Extract the (X, Y) coordinate from the center of the cell holding the provided text.  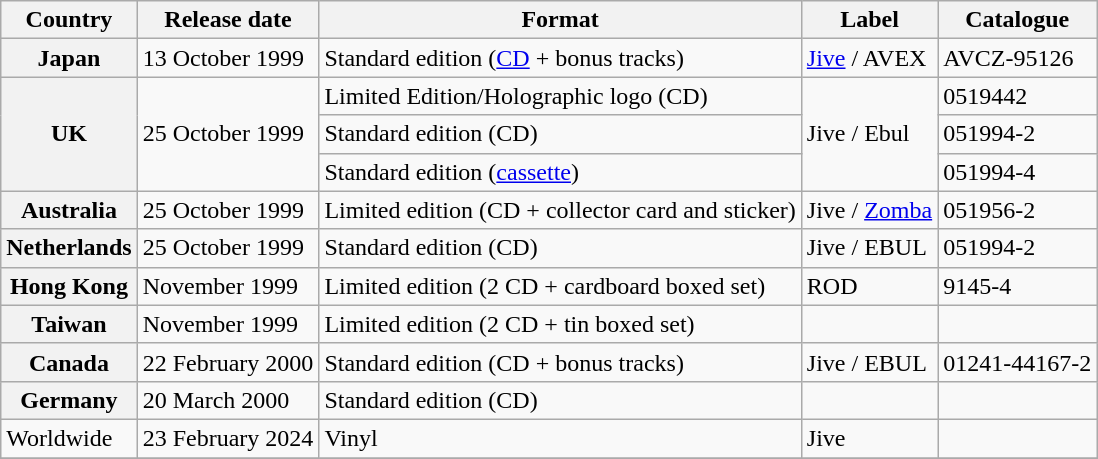
Hong Kong (69, 286)
051956-2 (1018, 210)
ROD (869, 286)
Germany (69, 400)
22 February 2000 (228, 362)
Jive / AVEX (869, 58)
Release date (228, 20)
Label (869, 20)
13 October 1999 (228, 58)
Japan (69, 58)
Limited edition (2 CD + cardboard boxed set) (560, 286)
AVCZ-95126 (1018, 58)
Catalogue (1018, 20)
20 March 2000 (228, 400)
Jive / Ebul (869, 134)
Standard edition (cassette) (560, 172)
Worldwide (69, 438)
Limited edition (CD + collector card and sticker) (560, 210)
Format (560, 20)
Limited Edition/Holographic logo (CD) (560, 96)
Netherlands (69, 248)
Limited edition (2 CD + tin boxed set) (560, 324)
Country (69, 20)
Taiwan (69, 324)
23 February 2024 (228, 438)
01241-44167-2 (1018, 362)
Jive (869, 438)
Vinyl (560, 438)
9145-4 (1018, 286)
Jive / Zomba (869, 210)
051994-4 (1018, 172)
0519442 (1018, 96)
Canada (69, 362)
Australia (69, 210)
UK (69, 134)
